Provide the [X, Y] coordinate of the cell's center where the given text is located.  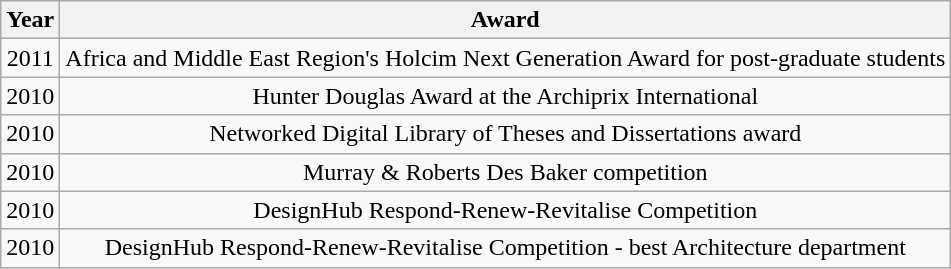
Award [506, 20]
DesignHub Respond-Renew-Revitalise Competition - best Architecture department [506, 248]
Year [30, 20]
Murray & Roberts Des Baker competition [506, 172]
Africa and Middle East Region's Holcim Next Generation Award for post-graduate students [506, 58]
Networked Digital Library of Theses and Dissertations award [506, 134]
Hunter Douglas Award at the Archiprix International [506, 96]
DesignHub Respond-Renew-Revitalise Competition [506, 210]
2011 [30, 58]
